Scan for the cell matching the given text and deliver its (X, Y) coordinate at center. 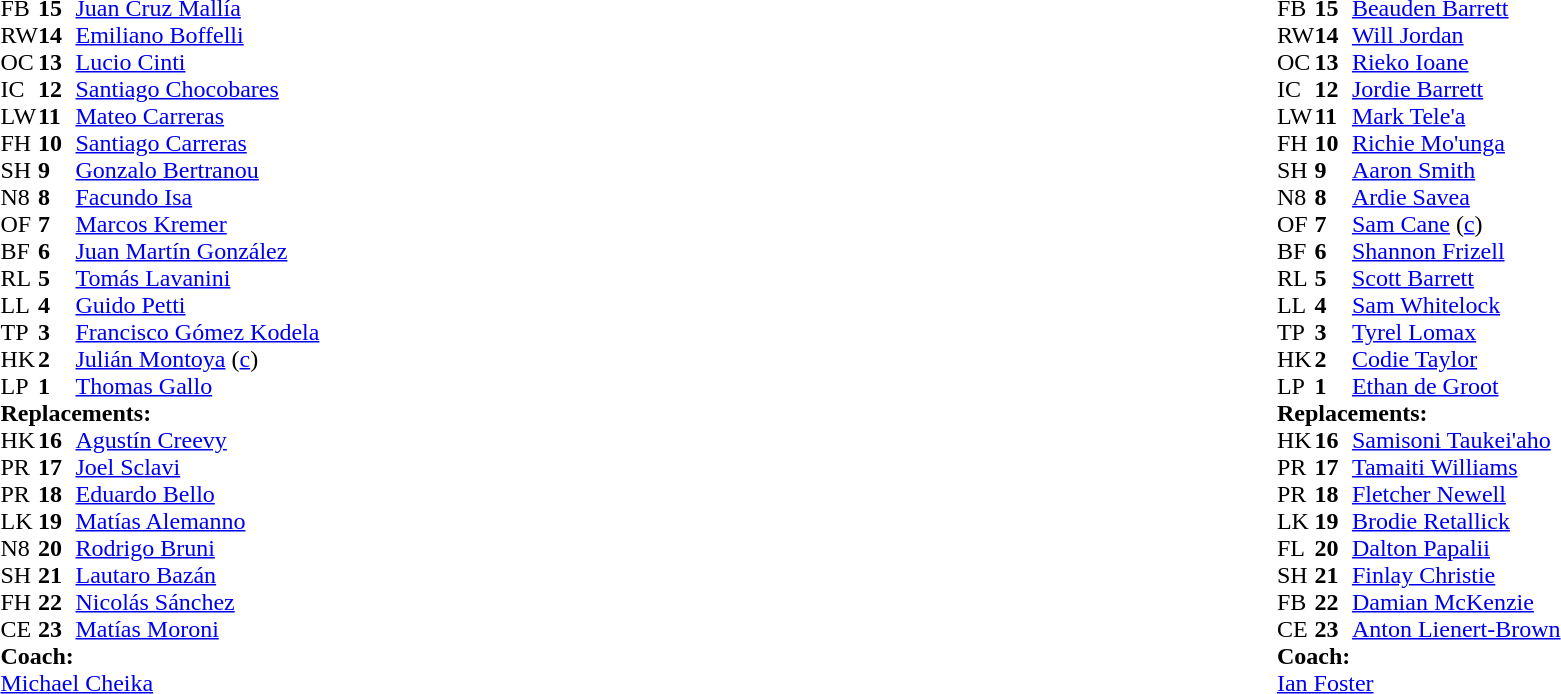
Fletcher Newell (1456, 494)
Samisoni Taukei'aho (1456, 440)
Juan Martín González (198, 252)
Lautaro Bazán (198, 576)
Sam Cane (c) (1456, 224)
FB (1296, 602)
Gonzalo Bertranou (198, 170)
Matías Moroni (198, 630)
Tyrel Lomax (1456, 332)
Facundo Isa (198, 198)
Agustín Creevy (198, 440)
Sam Whitelock (1456, 306)
Marcos Kremer (198, 224)
Scott Barrett (1456, 278)
Shannon Frizell (1456, 252)
FL (1296, 548)
Anton Lienert-Brown (1456, 630)
Will Jordan (1456, 36)
Guido Petti (198, 306)
Damian McKenzie (1456, 602)
Aaron Smith (1456, 170)
Ardie Savea (1456, 198)
Brodie Retallick (1456, 522)
Thomas Gallo (198, 386)
Dalton Papalii (1456, 548)
Nicolás Sánchez (198, 602)
Rodrigo Bruni (198, 548)
Matías Alemanno (198, 522)
Ethan de Groot (1456, 386)
Richie Mo'unga (1456, 144)
Lucio Cinti (198, 62)
Tamaiti Williams (1456, 468)
Jordie Barrett (1456, 90)
Joel Sclavi (198, 468)
Emiliano Boffelli (198, 36)
Mark Tele'a (1456, 116)
Mateo Carreras (198, 116)
Codie Taylor (1456, 360)
Eduardo Bello (198, 494)
Tomás Lavanini (198, 278)
Francisco Gómez Kodela (198, 332)
Julián Montoya (c) (198, 360)
Finlay Christie (1456, 576)
Santiago Carreras (198, 144)
Rieko Ioane (1456, 62)
Santiago Chocobares (198, 90)
